Output the [x, y] coordinate of the center of the cell containing the given text.  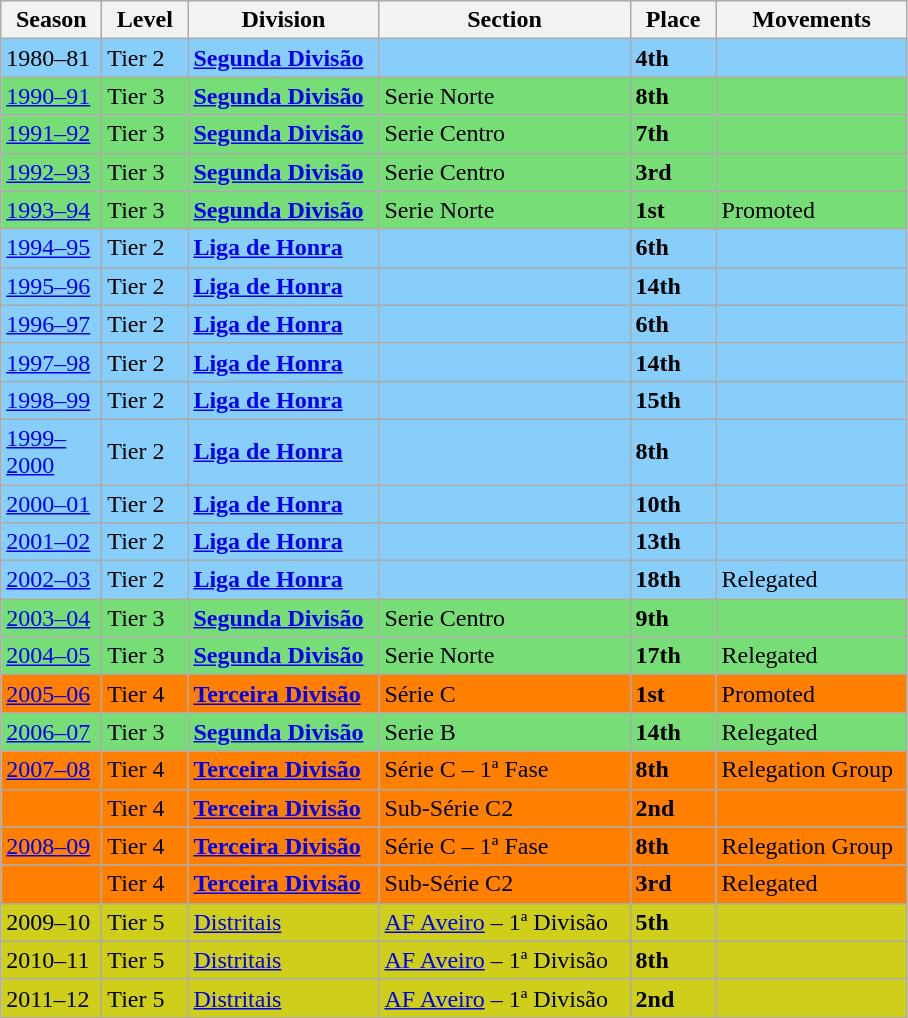
1980–81 [52, 58]
1992–93 [52, 172]
2004–05 [52, 656]
1990–91 [52, 96]
Movements [812, 20]
4th [673, 58]
2002–03 [52, 580]
Level [145, 20]
1999–2000 [52, 452]
17th [673, 656]
1993–94 [52, 210]
2010–11 [52, 960]
10th [673, 503]
2008–09 [52, 846]
5th [673, 922]
2009–10 [52, 922]
2003–04 [52, 618]
2001–02 [52, 542]
15th [673, 400]
2000–01 [52, 503]
Place [673, 20]
2006–07 [52, 732]
Division [284, 20]
1996–97 [52, 324]
Section [504, 20]
18th [673, 580]
1991–92 [52, 134]
1998–99 [52, 400]
Serie B [504, 732]
Season [52, 20]
1995–96 [52, 286]
1997–98 [52, 362]
Série C [504, 694]
2011–12 [52, 998]
2007–08 [52, 770]
9th [673, 618]
7th [673, 134]
1994–95 [52, 248]
13th [673, 542]
2005–06 [52, 694]
